Identify which cell holds the provided text, then report its (x, y) central coordinate. 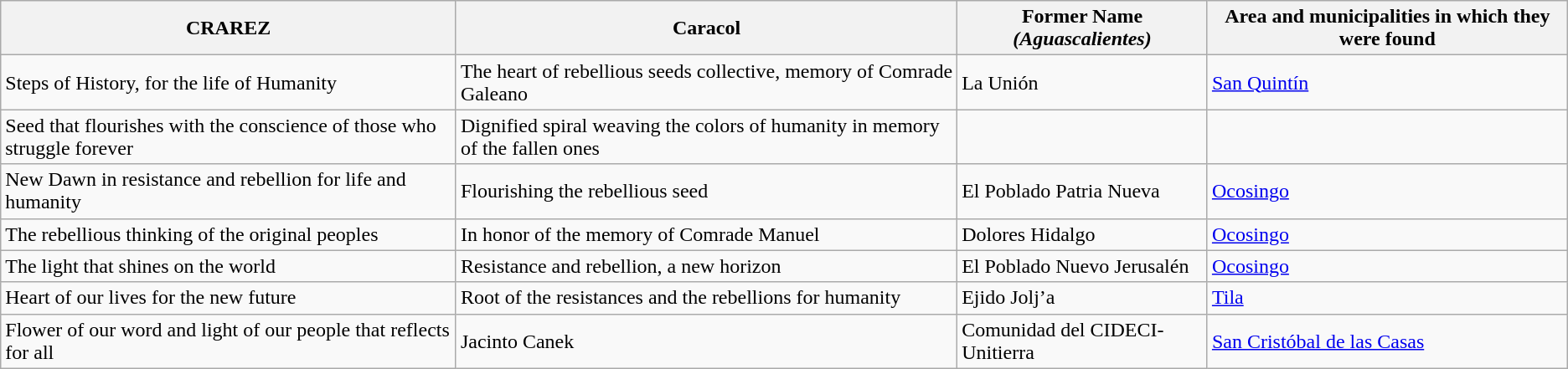
Ejido Jolj’a (1082, 298)
Flourishing the rebellious seed (706, 191)
Resistance and rebellion, a new horizon (706, 266)
La Unión (1082, 82)
El Poblado Patria Nueva (1082, 191)
Dolores Hidalgo (1082, 234)
The heart of rebellious seeds collective, memory of Comrade Galeano (706, 82)
The rebellious thinking of the original peoples (229, 234)
Seed that flourishes with the conscience of those who struggle forever (229, 137)
El Poblado Nuevo Jerusalén (1082, 266)
Root of the resistances and the rebellions for humanity (706, 298)
Heart of our lives for the new future (229, 298)
Flower of our word and light of our people that reflects for all (229, 341)
San Cristóbal de las Casas (1387, 341)
Tila (1387, 298)
Jacinto Canek (706, 341)
The light that shines on the world (229, 266)
Steps of History, for the life of Humanity (229, 82)
New Dawn in resistance and rebellion for life and humanity (229, 191)
Former Name (Aguascalientes) (1082, 28)
CRAREZ (229, 28)
Comunidad del CIDECI-Unitierra (1082, 341)
Area and municipalities in which they were found (1387, 28)
In honor of the memory of Comrade Manuel (706, 234)
San Quintín (1387, 82)
Caracol (706, 28)
Dignified spiral weaving the colors of humanity in memory of the fallen ones (706, 137)
